Return (x, y) of the center of cell containing provided text 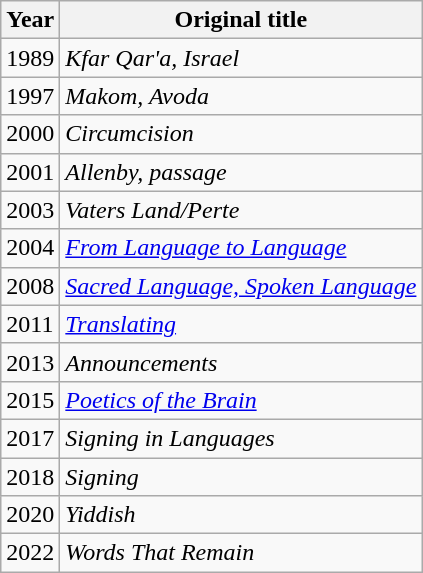
1989 (30, 58)
2008 (30, 286)
Translating (241, 324)
2018 (30, 477)
Announcements (241, 362)
Vaters Land/Perte (241, 210)
2022 (30, 553)
2000 (30, 134)
Kfar Qar'a, Israel (241, 58)
2003 (30, 210)
Signing (241, 477)
Sacred Language, Spoken Language (241, 286)
Yiddish (241, 515)
2017 (30, 438)
2011 (30, 324)
Signing in Languages (241, 438)
Makom, Avoda (241, 96)
Words That Remain (241, 553)
2020 (30, 515)
Circumcision (241, 134)
Year (30, 20)
Poetics of the Brain (241, 400)
From Language to Language (241, 248)
2015 (30, 400)
1997 (30, 96)
2001 (30, 172)
Original title (241, 20)
Allenby, passage (241, 172)
2004 (30, 248)
2013 (30, 362)
